Return [x, y] of the center of cell containing provided text 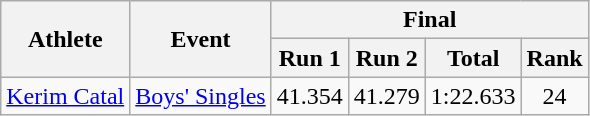
Boys' Singles [200, 96]
Rank [554, 58]
Athlete [66, 39]
Final [430, 20]
24 [554, 96]
41.354 [310, 96]
1:22.633 [473, 96]
Kerim Catal [66, 96]
Run 1 [310, 58]
Event [200, 39]
Total [473, 58]
Run 2 [386, 58]
41.279 [386, 96]
